For the text-containing cell, return its midpoint in (X, Y) coordinate format. 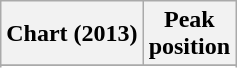
Peakposition (189, 34)
Chart (2013) (72, 34)
